Capture the cell that displays the provided text and extract its (X, Y) central coordinate. 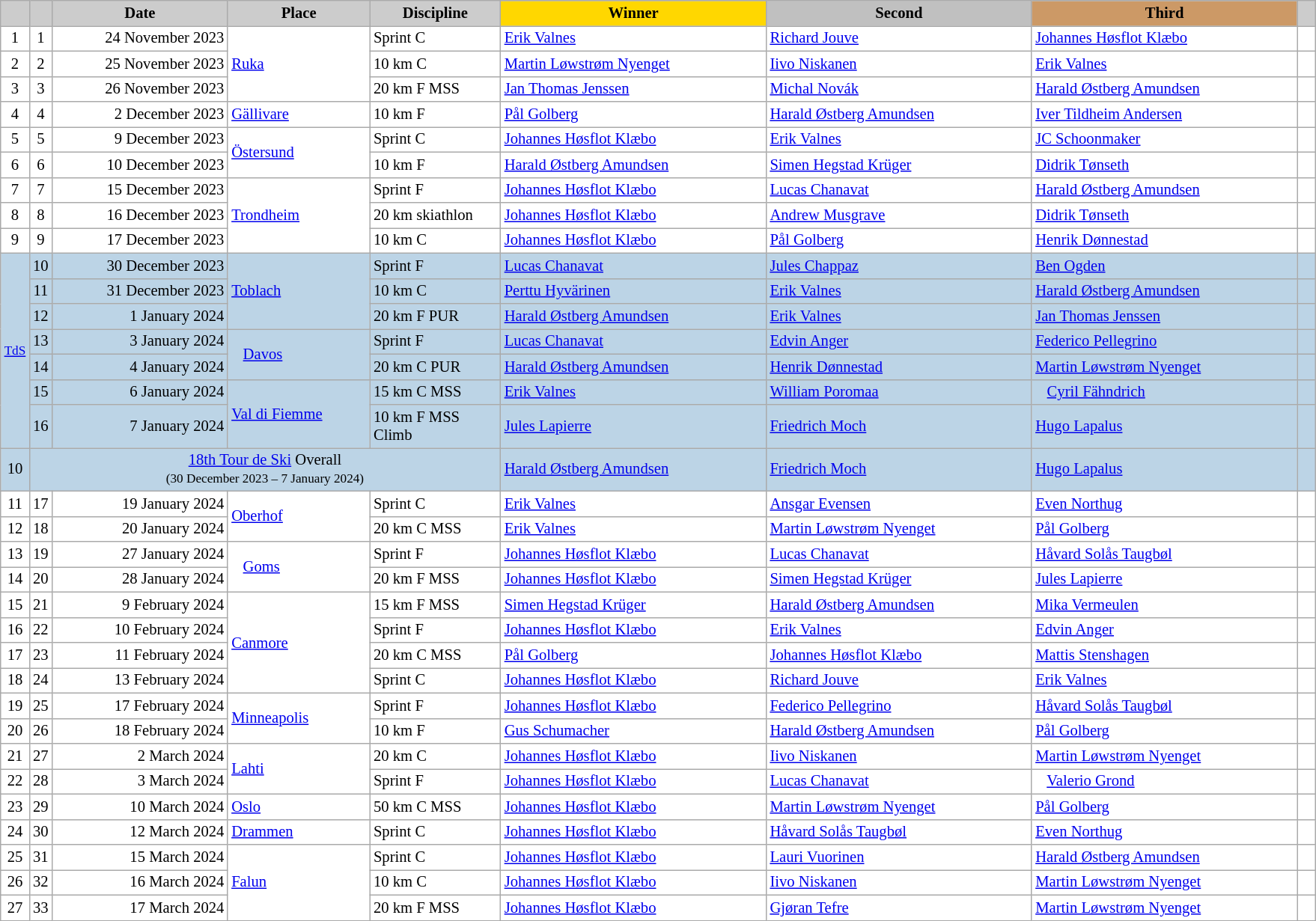
17 December 2023 (141, 240)
Second (900, 13)
Ansgar Evensen (900, 504)
Date (141, 13)
15 km F MSS (436, 605)
Michal Novák (900, 89)
18 February 2024 (141, 731)
24 November 2023 (141, 38)
Gällivare (299, 114)
9 December 2023 (141, 139)
15 December 2023 (141, 190)
Östersund (299, 152)
10 February 2024 (141, 630)
20 km C (436, 756)
16 March 2024 (141, 882)
20 km C PUR (436, 367)
Minneapolis (299, 718)
Place (299, 13)
30 (40, 832)
Drammen (299, 832)
3 March 2024 (141, 781)
7 January 2024 (141, 426)
10 December 2023 (141, 165)
28 January 2024 (141, 579)
4 January 2024 (141, 367)
25 November 2023 (141, 64)
Gjøran Tefre (900, 908)
Iver Tildheim Andersen (1165, 114)
Discipline (436, 13)
Valerio Grond (1165, 781)
William Poromaa (900, 392)
16 December 2023 (141, 215)
20 km F PUR (436, 316)
31 (40, 857)
32 (40, 882)
31 December 2023 (141, 291)
Jules Chappaz (900, 266)
2 March 2024 (141, 756)
13 February 2024 (141, 680)
Winner (633, 13)
Perttu Hyvärinen (633, 291)
15 March 2024 (141, 857)
11 February 2024 (141, 655)
Mika Vermeulen (1165, 605)
17 February 2024 (141, 706)
Gus Schumacher (633, 731)
Third (1165, 13)
Trondheim (299, 215)
Falun (299, 881)
Ben Ogden (1165, 266)
TdS (15, 350)
Oberhof (299, 516)
19 January 2024 (141, 504)
26 November 2023 (141, 89)
Lahti (299, 769)
Val di Fiemme (299, 414)
20 km skiathlon (436, 215)
Oslo (299, 807)
17 March 2024 (141, 908)
Cyril Fähndrich (1165, 392)
30 December 2023 (141, 266)
10 km F MSS Climb (436, 426)
9 February 2024 (141, 605)
20 January 2024 (141, 529)
Canmore (299, 642)
27 January 2024 (141, 554)
50 km C MSS (436, 807)
Davos (299, 354)
3 January 2024 (141, 341)
6 January 2024 (141, 392)
15 km C MSS (436, 392)
Goms (299, 567)
2 December 2023 (141, 114)
Toblach (299, 290)
18th Tour de Ski Overall(30 December 2023 – 7 January 2024) (265, 469)
10 March 2024 (141, 807)
Andrew Musgrave (900, 215)
Mattis Stenshagen (1165, 655)
28 (40, 781)
Lauri Vuorinen (900, 857)
JC Schoonmaker (1165, 139)
12 March 2024 (141, 832)
33 (40, 908)
1 January 2024 (141, 316)
Ruka (299, 63)
29 (40, 807)
